Capture the cell that displays the provided text and extract its (X, Y) central coordinate. 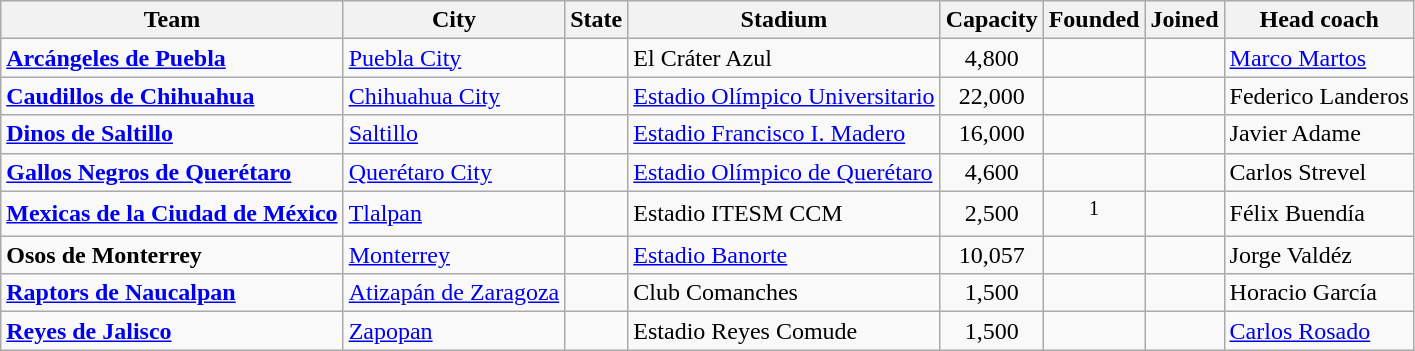
Chihuahua City (454, 96)
Raptors de Naucalpan (172, 293)
Arcángeles de Puebla (172, 58)
Javier Adame (1319, 134)
Caudillos de Chihuahua (172, 96)
City (454, 20)
Team (172, 20)
16,000 (992, 134)
Capacity (992, 20)
Joined (1184, 20)
El Cráter Azul (784, 58)
Atizapán de Zaragoza (454, 293)
Horacio García (1319, 293)
Osos de Monterrey (172, 255)
Monterrey (454, 255)
Estadio Banorte (784, 255)
Félix Buendía (1319, 214)
Saltillo (454, 134)
State (596, 20)
10,057 (992, 255)
Stadium (784, 20)
Marco Martos (1319, 58)
Carlos Strevel (1319, 172)
Zapopan (454, 331)
Estadio ITESM CCM (784, 214)
1 (1094, 214)
Jorge Valdéz (1319, 255)
Puebla City (454, 58)
Club Comanches (784, 293)
4,600 (992, 172)
2,500 (992, 214)
22,000 (992, 96)
Founded (1094, 20)
Estadio Olímpico de Querétaro (784, 172)
Querétaro City (454, 172)
Estadio Reyes Comude (784, 331)
Reyes de Jalisco (172, 331)
Head coach (1319, 20)
Dinos de Saltillo (172, 134)
4,800 (992, 58)
Carlos Rosado (1319, 331)
Gallos Negros de Querétaro (172, 172)
Federico Landeros (1319, 96)
Mexicas de la Ciudad de México (172, 214)
Tlalpan (454, 214)
Estadio Olímpico Universitario (784, 96)
Estadio Francisco I. Madero (784, 134)
